Find where the given text appears and provide that cell's center as [x, y] coordinate. 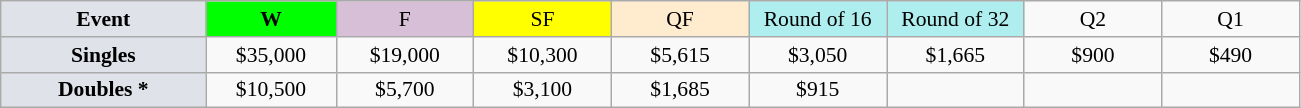
$10,300 [543, 55]
$1,685 [680, 90]
$1,665 [955, 55]
$19,000 [405, 55]
$915 [818, 90]
W [271, 19]
QF [680, 19]
SF [543, 19]
Singles [104, 55]
$490 [1231, 55]
F [405, 19]
$900 [1093, 55]
Doubles * [104, 90]
Round of 32 [955, 19]
$5,615 [680, 55]
$10,500 [271, 90]
$35,000 [271, 55]
Q1 [1231, 19]
Round of 16 [818, 19]
$3,100 [543, 90]
$3,050 [818, 55]
Event [104, 19]
Q2 [1093, 19]
$5,700 [405, 90]
